Return the [X, Y] coordinate for the center point of the cell that contains the specified text.  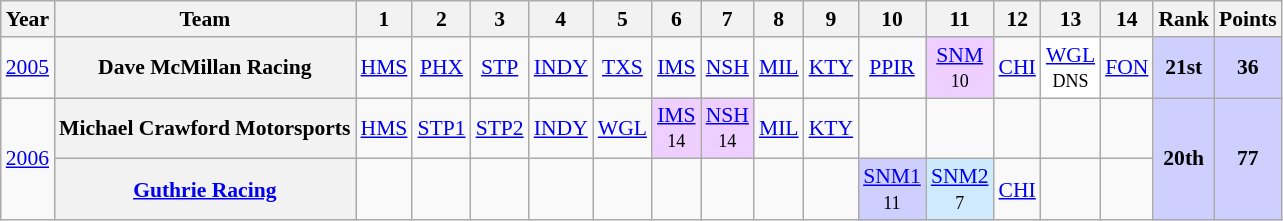
6 [676, 19]
10 [892, 19]
14 [1126, 19]
Michael Crawford Motorsports [204, 128]
Rank [1184, 19]
FON [1126, 68]
8 [779, 19]
2005 [28, 68]
NSH14 [728, 128]
WGL [622, 128]
SNM111 [892, 190]
2 [441, 19]
Guthrie Racing [204, 190]
4 [561, 19]
7 [728, 19]
13 [1070, 19]
STP2 [500, 128]
Year [28, 19]
TXS [622, 68]
STP1 [441, 128]
5 [622, 19]
NSH [728, 68]
36 [1248, 68]
IMS14 [676, 128]
Dave McMillan Racing [204, 68]
PHX [441, 68]
20th [1184, 159]
Points [1248, 19]
11 [960, 19]
WGLDNS [1070, 68]
9 [831, 19]
3 [500, 19]
SNM10 [960, 68]
2006 [28, 159]
Team [204, 19]
1 [384, 19]
12 [1018, 19]
PPIR [892, 68]
IMS [676, 68]
77 [1248, 159]
STP [500, 68]
SNM27 [960, 190]
21st [1184, 68]
